Return the [X, Y] coordinate for the center point of the cell that contains the specified text.  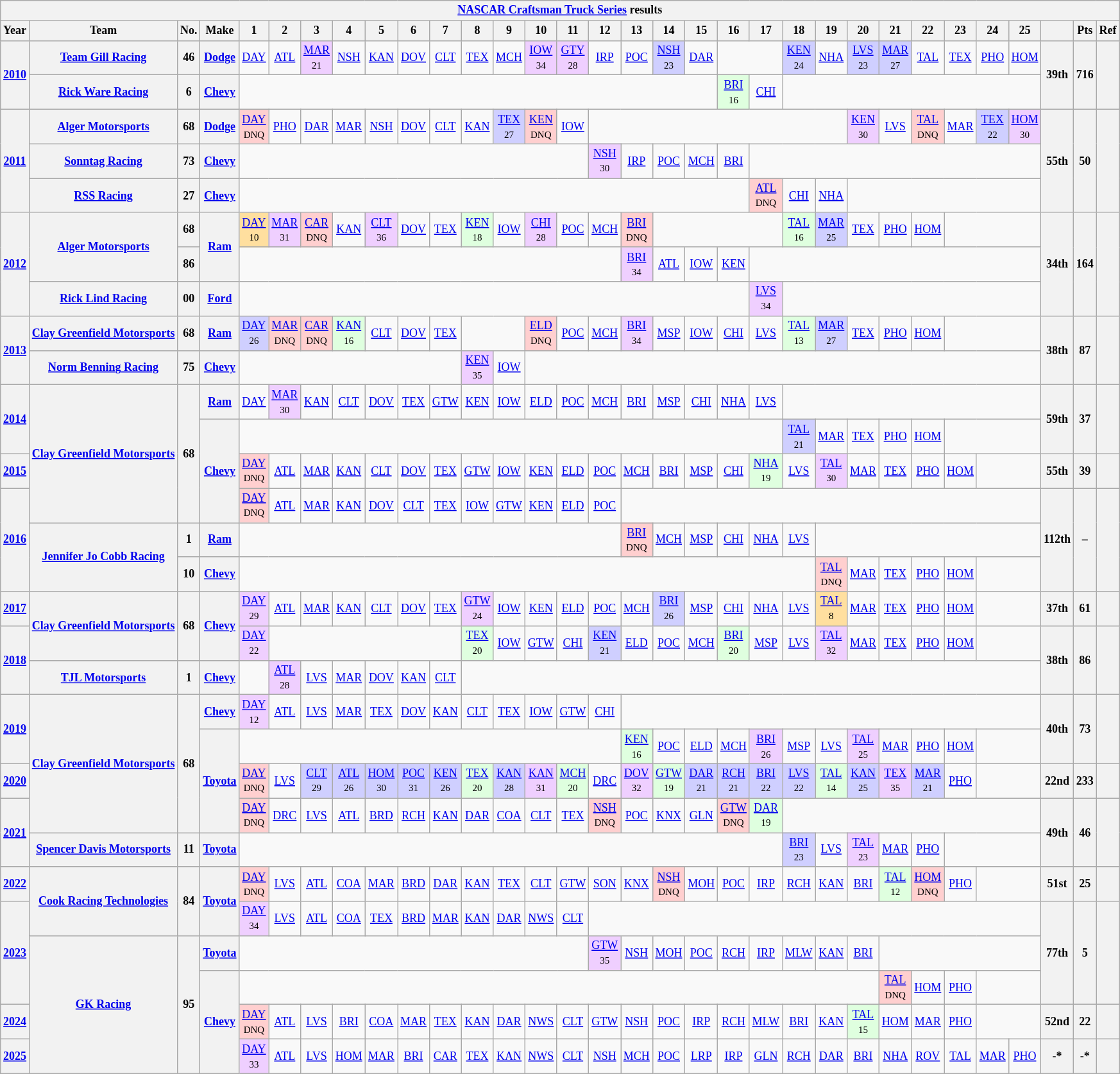
DAY12 [254, 712]
Year [15, 31]
TAL14 [831, 781]
LVS22 [799, 781]
KEN24 [799, 58]
TEX22 [992, 126]
17 [766, 31]
KEN30 [863, 126]
15 [702, 31]
Spencer Davis Motorsports [103, 850]
2018 [15, 661]
52nd [1057, 1022]
8 [477, 31]
Pts [1085, 31]
GTW35 [605, 953]
51st [1057, 884]
GTW19 [668, 781]
19 [831, 31]
DAR21 [702, 781]
2014 [15, 420]
18 [799, 31]
HOMDNQ [928, 884]
KEN35 [477, 368]
GTW24 [477, 609]
2019 [15, 729]
RSS Racing [103, 196]
TJL Motorsports [103, 678]
TAL30 [831, 471]
MAR31 [285, 230]
21 [895, 31]
2024 [15, 1022]
22nd [1057, 781]
BRI22 [766, 781]
2020 [15, 781]
ATLDNQ [766, 196]
2011 [15, 160]
7 [445, 31]
KAN28 [509, 781]
27 [189, 196]
DAY22 [254, 644]
Sonntag Racing [103, 161]
233 [1085, 781]
NSH23 [668, 58]
KAN25 [863, 781]
GTY28 [573, 58]
Cook Racing Technologies [103, 901]
13 [637, 31]
MAR30 [285, 402]
2015 [15, 471]
Ref [1108, 31]
DAY29 [254, 609]
59th [1057, 420]
DAY33 [254, 1057]
TAL25 [863, 747]
SON [605, 884]
LVS23 [863, 58]
23 [961, 31]
No. [189, 31]
4 [349, 31]
LRP [702, 1057]
2012 [15, 264]
DAY26 [254, 333]
ROV [928, 1057]
716 [1085, 74]
75 [189, 368]
3 [317, 31]
2016 [15, 540]
TAL13 [799, 333]
TAL32 [831, 644]
9 [509, 31]
NHA19 [766, 471]
NASCAR Craftsman Truck Series results [560, 10]
KAN16 [349, 333]
Ford [219, 299]
CHI28 [541, 230]
LVS34 [766, 299]
TAL8 [831, 609]
MARDNQ [285, 333]
BRI23 [799, 850]
TAL23 [863, 850]
95 [189, 1005]
ATL26 [349, 781]
BRI20 [734, 644]
164 [1085, 264]
TEX27 [509, 126]
RCH21 [734, 781]
Team Gill Racing [103, 58]
Rick Lind Racing [103, 299]
20 [863, 31]
00 [189, 299]
49th [1057, 833]
KEN16 [637, 747]
50 [1085, 160]
BRI16 [734, 92]
TEX35 [895, 781]
TAL21 [799, 436]
MAR25 [831, 230]
ELDDNQ [541, 333]
2022 [15, 884]
Rick Ware Racing [103, 92]
KEN21 [605, 644]
12 [605, 31]
NSH30 [605, 161]
77th [1057, 953]
39 [1085, 471]
Jennifer Jo Cobb Racing [103, 557]
39th [1057, 74]
KENDNQ [541, 126]
Norm Benning Racing [103, 368]
37th [1057, 609]
2021 [15, 833]
24 [992, 31]
34th [1057, 264]
2010 [15, 74]
TAL16 [799, 230]
TAL15 [863, 1022]
GTWDNQ [734, 815]
– [1085, 540]
2013 [15, 350]
Team [103, 31]
14 [668, 31]
MCH20 [573, 781]
2023 [15, 953]
61 [1085, 609]
GK Racing [103, 1005]
112th [1057, 540]
ATL28 [285, 678]
87 [1085, 350]
IOW34 [541, 58]
DAY34 [254, 919]
KEN18 [477, 230]
DOV32 [637, 781]
16 [734, 31]
2 [285, 31]
DAY10 [254, 230]
2017 [15, 609]
CAR [445, 1057]
KAN31 [541, 781]
KEN26 [445, 781]
40th [1057, 729]
84 [189, 901]
37 [1085, 420]
2025 [15, 1057]
Make [219, 31]
CLT36 [381, 230]
CLT29 [317, 781]
DAR19 [766, 815]
POC31 [414, 781]
TAL12 [895, 884]
